From the cell containing the given text, extract its center point as (x, y) coordinate. 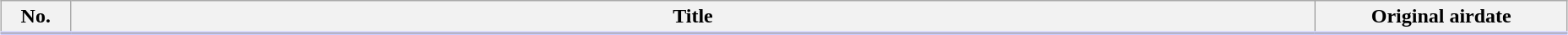
No. (35, 17)
Title (693, 17)
Original airdate (1441, 17)
